Extract the (x, y) coordinate from the center of the cell holding the provided text.  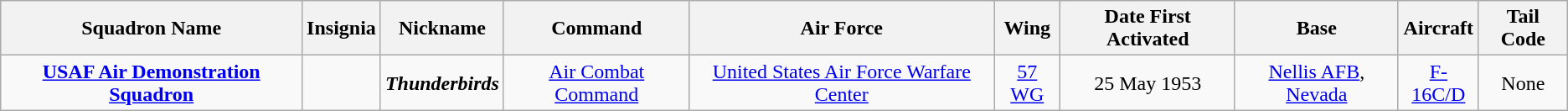
Nickname (442, 29)
Date First Activated (1148, 29)
Tail Code (1523, 29)
Aircraft (1438, 29)
USAF Air Demonstration Squadron (152, 82)
Base (1317, 29)
Nellis AFB, Nevada (1317, 82)
57 WG (1027, 82)
25 May 1953 (1148, 82)
Thunderbirds (442, 82)
Squadron Name (152, 29)
Insignia (342, 29)
Command (596, 29)
Air Force (842, 29)
United States Air Force Warfare Center (842, 82)
F-16C/D (1438, 82)
Air Combat Command (596, 82)
None (1523, 82)
Wing (1027, 29)
